Search for the cell housing the specified text and yield its (x, y) center coordinate. 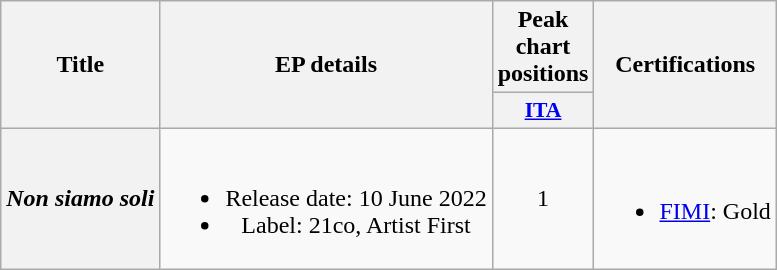
Title (80, 65)
EP details (326, 65)
Peak chart positions (543, 47)
ITA (543, 111)
Release date: 10 June 2022Label: 21co, Artist First (326, 198)
1 (543, 198)
Certifications (685, 65)
FIMI: Gold (685, 198)
Non siamo soli (80, 198)
